Scan for the cell matching the given text and deliver its (x, y) coordinate at center. 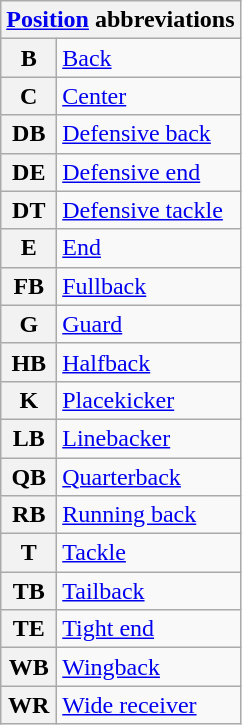
HB (29, 362)
Tackle (148, 553)
Quarterback (148, 477)
DT (29, 210)
T (29, 553)
Defensive tackle (148, 210)
C (29, 96)
Wide receiver (148, 705)
QB (29, 477)
Wingback (148, 667)
RB (29, 515)
Halfback (148, 362)
Placekicker (148, 400)
B (29, 58)
Center (148, 96)
WR (29, 705)
LB (29, 438)
Linebacker (148, 438)
TB (29, 591)
TE (29, 629)
DB (29, 134)
Tight end (148, 629)
G (29, 324)
Position abbreviations (120, 20)
K (29, 400)
Defensive back (148, 134)
Fullback (148, 286)
E (29, 248)
Guard (148, 324)
DE (29, 172)
Defensive end (148, 172)
Tailback (148, 591)
FB (29, 286)
WB (29, 667)
Running back (148, 515)
Back (148, 58)
End (148, 248)
